From the cell containing the given text, extract its center point as [X, Y] coordinate. 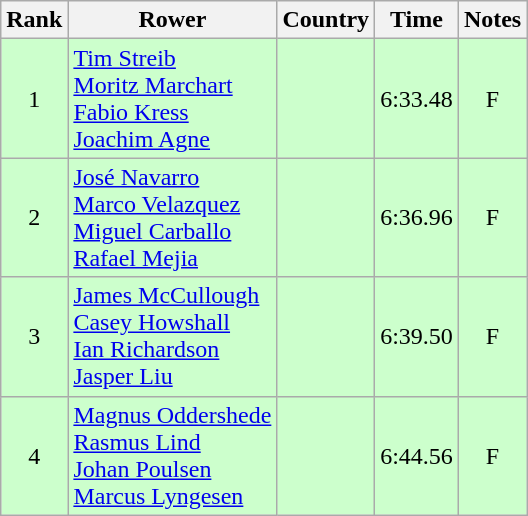
4 [34, 456]
Magnus OddershedeRasmus LindJohan PoulsenMarcus Lyngesen [172, 456]
6:36.96 [417, 218]
Rank [34, 20]
Country [326, 20]
Notes [492, 20]
James McCulloughCasey HowshallIan RichardsonJasper Liu [172, 336]
6:33.48 [417, 98]
Tim StreibMoritz MarchartFabio KressJoachim Agne [172, 98]
3 [34, 336]
6:44.56 [417, 456]
Time [417, 20]
6:39.50 [417, 336]
José NavarroMarco VelazquezMiguel CarballoRafael Mejia [172, 218]
1 [34, 98]
Rower [172, 20]
2 [34, 218]
